For the text-containing cell, return its midpoint in [x, y] coordinate format. 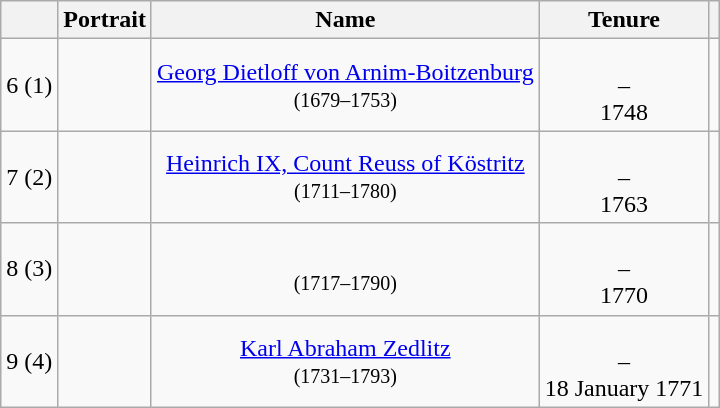
–1748 [624, 85]
–1763 [624, 177]
–18 January 1771 [624, 361]
Name [345, 20]
6 (1) [30, 85]
9 (4) [30, 361]
(1717–1790) [345, 269]
–1770 [624, 269]
Heinrich IX, Count Reuss of Köstritz(1711–1780) [345, 177]
Karl Abraham Zedlitz(1731–1793) [345, 361]
Tenure [624, 20]
8 (3) [30, 269]
Georg Dietloff von Arnim-Boitzenburg(1679–1753) [345, 85]
Portrait [105, 20]
7 (2) [30, 177]
